Determine the [x, y] coordinate at the center of the cell enclosing the given text.  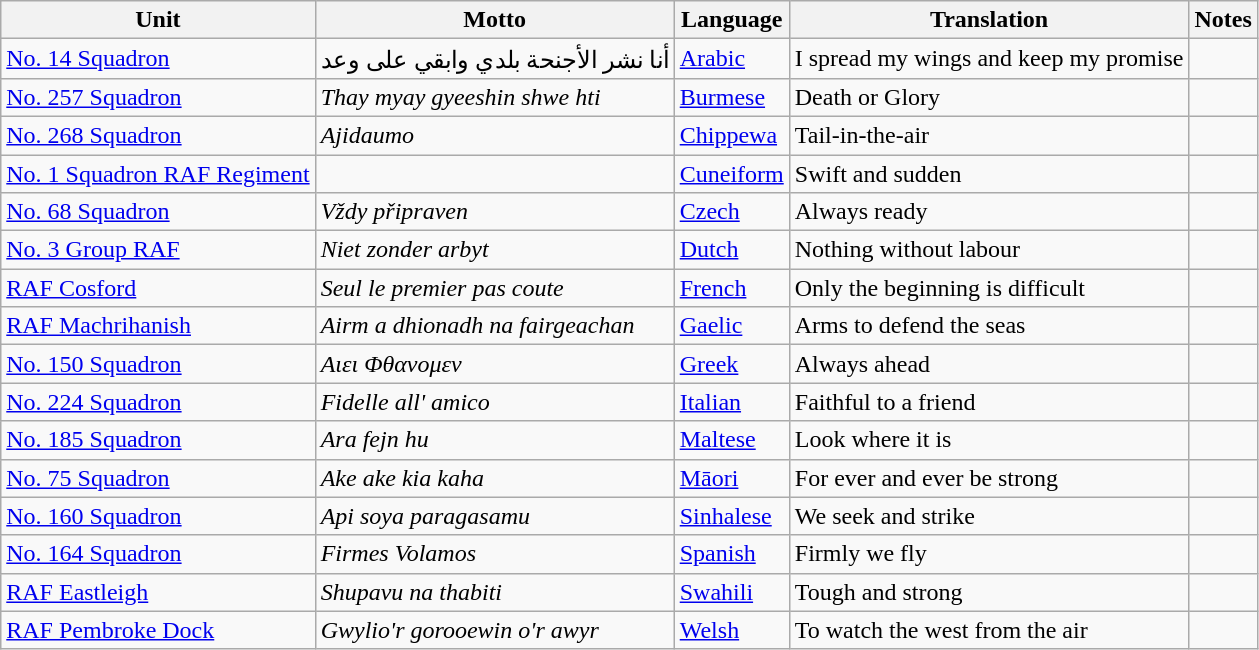
To watch the west from the air [989, 630]
Tail-in-the-air [989, 135]
Faithful to a friend [989, 402]
I spread my wings and keep my promise [989, 59]
Arms to defend the seas [989, 326]
French [732, 288]
Unit [158, 20]
Czech [732, 212]
Sinhalese [732, 516]
Translation [989, 20]
Always ready [989, 212]
Gwylio'r gorooewin o'r awyr [494, 630]
Only the beginning is difficult [989, 288]
No. 257 Squadron [158, 97]
No. 68 Squadron [158, 212]
Gaelic [732, 326]
Swift and sudden [989, 173]
Firmly we fly [989, 554]
Maltese [732, 440]
أنا نشر الأجنحة بلدي وابقي على وعد [494, 59]
Death or Glory [989, 97]
No. 185 Squadron [158, 440]
Ajidaumo [494, 135]
Cuneiform [732, 173]
Chippewa [732, 135]
Dutch [732, 250]
RAF Machrihanish [158, 326]
Seul le premier pas coute [494, 288]
RAF Cosford [158, 288]
Tough and strong [989, 592]
Motto [494, 20]
Niet zonder arbyt [494, 250]
Notes [1223, 20]
Spanish [732, 554]
RAF Eastleigh [158, 592]
No. 150 Squadron [158, 364]
Nothing without labour [989, 250]
Αιει Φθανομεν [494, 364]
Vždy připraven [494, 212]
No. 1 Squadron RAF Regiment [158, 173]
Ara fejn hu [494, 440]
No. 224 Squadron [158, 402]
Italian [732, 402]
Look where it is [989, 440]
Swahili [732, 592]
No. 160 Squadron [158, 516]
Shupavu na thabiti [494, 592]
Language [732, 20]
No. 14 Squadron [158, 59]
No. 3 Group RAF [158, 250]
Ake ake kia kaha [494, 478]
Firmes Volamos [494, 554]
Always ahead [989, 364]
Airm a dhionadh na fairgeachan [494, 326]
We seek and strike [989, 516]
Api soya paragasamu [494, 516]
RAF Pembroke Dock [158, 630]
Thay myay gyeeshin shwe hti [494, 97]
Māori [732, 478]
Burmese [732, 97]
No. 164 Squadron [158, 554]
Greek [732, 364]
No. 75 Squadron [158, 478]
For ever and ever be strong [989, 478]
Arabic [732, 59]
Welsh [732, 630]
Fidelle all' amico [494, 402]
No. 268 Squadron [158, 135]
